Scan for the cell matching the given text and deliver its (x, y) coordinate at center. 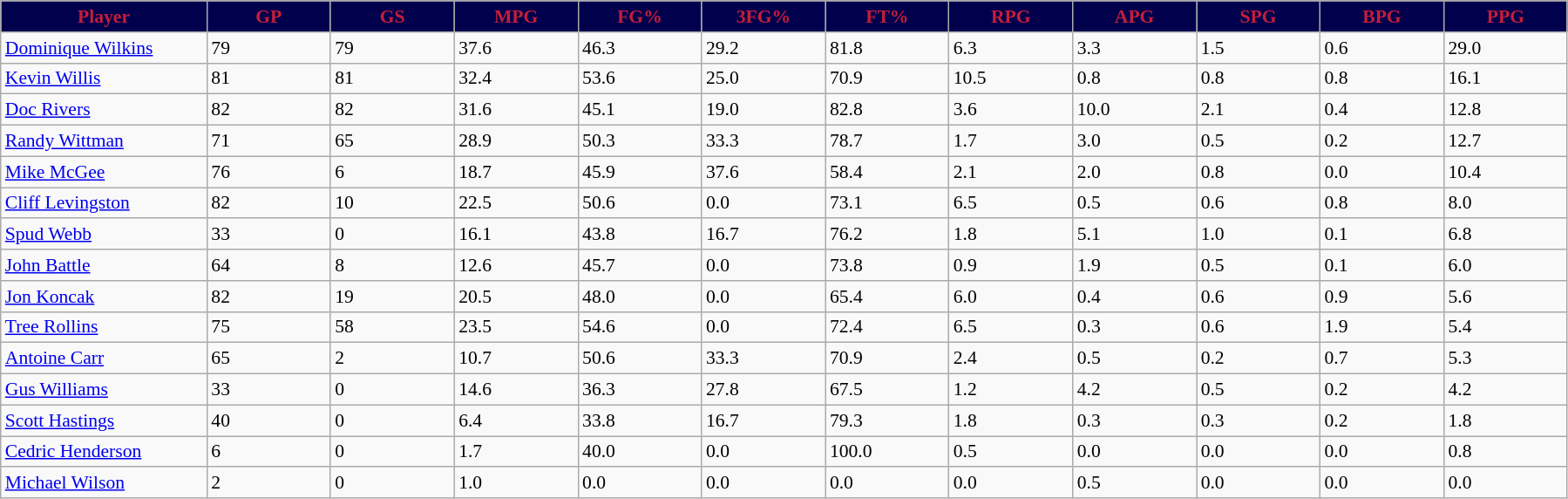
18.7 (516, 172)
54.6 (640, 327)
5.3 (1505, 359)
58 (392, 327)
6.3 (1011, 48)
Antoine Carr (105, 359)
73.1 (887, 203)
20.5 (516, 297)
GS (392, 17)
Tree Rollins (105, 327)
Randy Wittman (105, 141)
MPG (516, 17)
32.4 (516, 79)
Dominique Wilkins (105, 48)
50.3 (640, 141)
28.9 (516, 141)
5.1 (1135, 235)
48.0 (640, 297)
45.7 (640, 265)
73.8 (887, 265)
0.7 (1382, 359)
25.0 (764, 79)
27.8 (764, 390)
3.0 (1135, 141)
2.0 (1135, 172)
APG (1135, 17)
Player (105, 17)
29.2 (764, 48)
75 (268, 327)
33.8 (640, 420)
Mike McGee (105, 172)
PPG (1505, 17)
John Battle (105, 265)
Cedric Henderson (105, 452)
36.3 (640, 390)
53.6 (640, 79)
79.3 (887, 420)
65.4 (887, 297)
58.4 (887, 172)
14.6 (516, 390)
81.8 (887, 48)
5.6 (1505, 297)
Doc Rivers (105, 110)
67.5 (887, 390)
12.7 (1505, 141)
8.0 (1505, 203)
SPG (1259, 17)
GP (268, 17)
6.8 (1505, 235)
46.3 (640, 48)
10.7 (516, 359)
82.8 (887, 110)
FG% (640, 17)
3.3 (1135, 48)
8 (392, 265)
Spud Webb (105, 235)
10.5 (1011, 79)
5.4 (1505, 327)
12.6 (516, 265)
10 (392, 203)
43.8 (640, 235)
45.9 (640, 172)
12.8 (1505, 110)
Gus Williams (105, 390)
76 (268, 172)
100.0 (887, 452)
1.5 (1259, 48)
22.5 (516, 203)
10.0 (1135, 110)
40.0 (640, 452)
Cliff Levingston (105, 203)
72.4 (887, 327)
40 (268, 420)
19 (392, 297)
78.7 (887, 141)
Jon Koncak (105, 297)
76.2 (887, 235)
RPG (1011, 17)
31.6 (516, 110)
10.4 (1505, 172)
FT% (887, 17)
71 (268, 141)
2.4 (1011, 359)
6.4 (516, 420)
29.0 (1505, 48)
Michael Wilson (105, 483)
23.5 (516, 327)
3.6 (1011, 110)
Kevin Willis (105, 79)
64 (268, 265)
19.0 (764, 110)
BPG (1382, 17)
3FG% (764, 17)
45.1 (640, 110)
Scott Hastings (105, 420)
1.2 (1011, 390)
